Capture the cell that displays the provided text and extract its [X, Y] central coordinate. 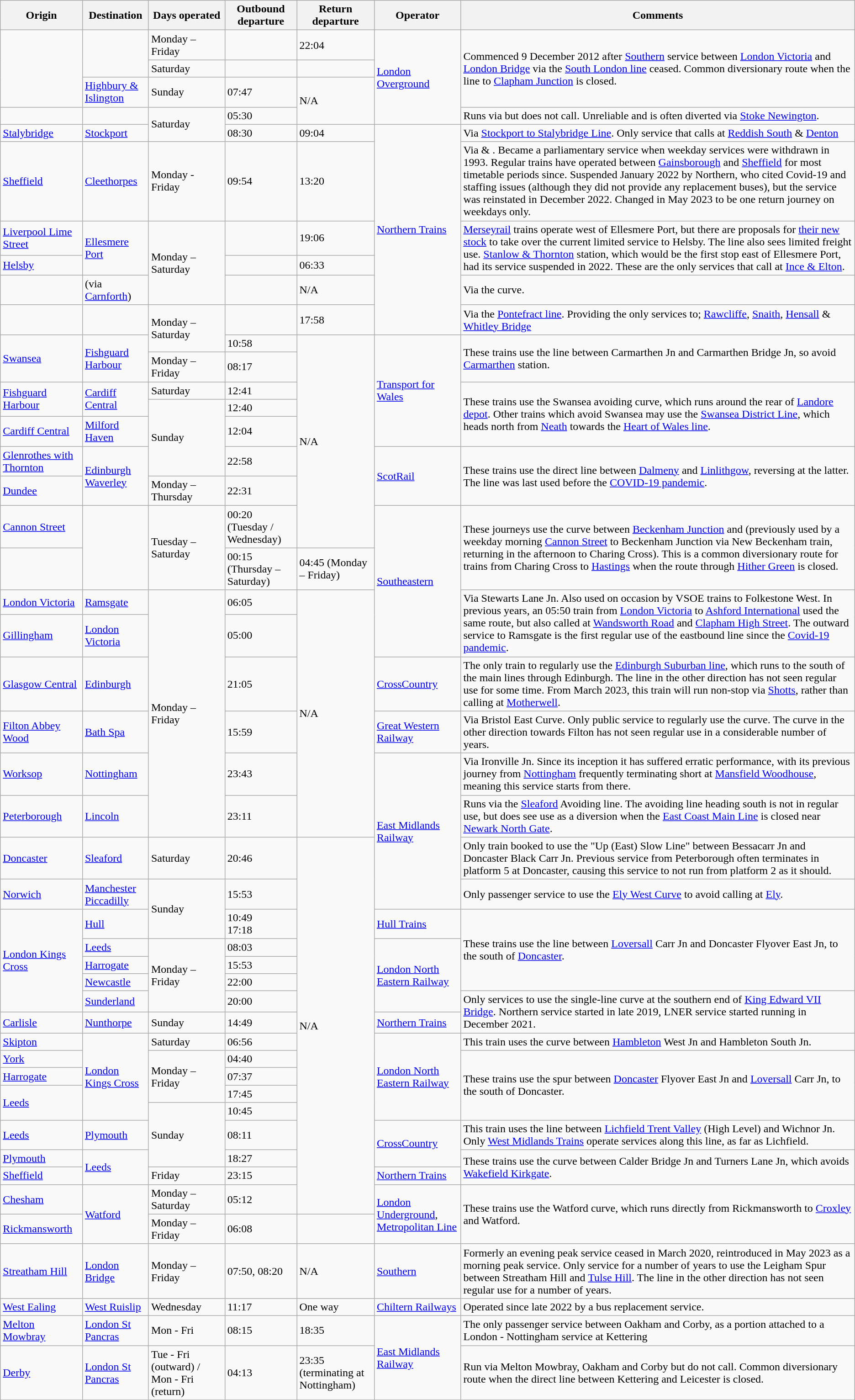
14:49 [261, 1023]
06:05 [261, 602]
Newcastle [115, 982]
Swansea [42, 358]
04:45 (Monday – Friday) [335, 569]
07:47 [261, 92]
23:35 (terminating at Nottingham) [335, 1373]
07:37 [261, 1077]
Edinburgh [115, 684]
Transport for Wales [417, 390]
These trains use the direct line between Dalmeny and Linlithgow, reversing at the latter. The line was last used before the COVID-19 pandemic. [658, 476]
Norwich [42, 894]
19:06 [335, 238]
23:11 [261, 816]
08:17 [261, 366]
11:17 [261, 1307]
York [42, 1059]
10:4917:18 [261, 924]
One way [335, 1307]
Filton Abbey Wood [42, 732]
Wednesday [186, 1307]
Friday [186, 1176]
These trains use the curve between Calder Bridge Jn and Turners Lane Jn, which avoids Wakefield Kirkgate. [658, 1167]
12:40 [261, 408]
08:30 [261, 133]
06:56 [261, 1042]
09:04 [335, 133]
13:20 [335, 181]
Glasgow Central [42, 684]
(via Carnforth) [115, 290]
Glenrothes with Thornton [42, 461]
15:59 [261, 732]
Via the curve. [658, 290]
Hull Trains [417, 924]
The only passenger service between Oakham and Corby, as a portion attached to a London - Nottingham service at Kettering [658, 1331]
Stockport [115, 133]
Sunderland [115, 1002]
Great Western Railway [417, 732]
Chiltern Railways [417, 1307]
Streatham Hill [42, 1271]
West Ealing [42, 1307]
Worksop [42, 774]
Helsby [42, 265]
Tue - Fri (outward) / Mon - Fri (return) [186, 1373]
Milford Haven [115, 431]
10:58 [261, 343]
06:33 [335, 265]
08:03 [261, 947]
Southern [417, 1271]
Monday - Friday [186, 181]
05:00 [261, 636]
12:41 [261, 391]
09:54 [261, 181]
Cannon Street [42, 527]
Run via Melton Mowbray, Oakham and Corby but do not call. Common diversionary route when the direct line between Kettering and Leicester is closed. [658, 1373]
Via the Pontefract line. Providing the only services to; Rawcliffe, Snaith, Hensall & Whitley Bridge [658, 320]
Watford [115, 1214]
07:50, 08:20 [261, 1271]
22:04 [335, 45]
Ramsgate [115, 602]
Days operated [186, 16]
Outbounddeparture [261, 16]
Peterborough [42, 816]
Bath Spa [115, 732]
Highbury & Islington [115, 92]
Destination [115, 16]
Operated since late 2022 by a bus replacement service. [658, 1307]
12:04 [261, 431]
Origin [42, 16]
00:20 (Tuesday / Wednesday) [261, 527]
These trains use the line between Loversall Carr Jn and Doncaster Flyover East Jn, to the south of Doncaster. [658, 949]
Dundee [42, 491]
Chesham [42, 1199]
17:45 [261, 1094]
Gillingham [42, 636]
Rickmansworth [42, 1229]
17:58 [335, 320]
London Underground, Metropolitan Line [417, 1214]
These trains use the line between Carmarthen Jn and Carmarthen Bridge Jn, so avoid Carmarthen station. [658, 358]
Lincoln [115, 816]
Edinburgh Waverley [115, 476]
23:15 [261, 1176]
Only passenger service to use the Ely West Curve to avoid calling at Ely. [658, 894]
Hull [115, 924]
London Bridge [115, 1271]
06:08 [261, 1229]
05:30 [261, 116]
Ellesmere Port [115, 248]
Derby [42, 1373]
18:27 [261, 1158]
Carlisle [42, 1023]
Sleaford [115, 858]
04:13 [261, 1373]
Monday – Thursday [186, 491]
West Ruislip [115, 1307]
08:15 [261, 1331]
Skipton [42, 1042]
Manchester Piccadilly [115, 894]
Melton Mowbray [42, 1331]
Nottingham [115, 774]
Comments [658, 16]
Runs via but does not call. Unreliable and is often diverted via Stoke Newington. [658, 116]
These trains use the spur between Doncaster Flyover East Jn and Loversall Carr Jn, to the south of Doncaster. [658, 1085]
Stalybridge [42, 133]
04:40 [261, 1059]
Mon - Fri [186, 1331]
22:31 [261, 491]
08:11 [261, 1135]
20:00 [261, 1002]
Nunthorpe [115, 1023]
Operator [417, 16]
This train uses the curve between Hambleton West Jn and Hambleton South Jn. [658, 1042]
Via Stockport to Stalybridge Line. Only service that calls at Reddish South & Denton [658, 133]
21:05 [261, 684]
10:45 [261, 1111]
22:00 [261, 982]
These trains use the Watford curve, which runs directly from Rickmansworth to Croxley and Watford. [658, 1214]
18:35 [335, 1331]
Liverpool Lime Street [42, 238]
20:46 [261, 858]
Cleethorpes [115, 181]
London Overground [417, 77]
Doncaster [42, 858]
Returndeparture [335, 16]
Tuesday – Saturday [186, 548]
00:15 (Thursday – Saturday) [261, 569]
05:12 [261, 1199]
23:43 [261, 774]
ScotRail [417, 476]
Monday –Friday [186, 1271]
22:58 [261, 461]
Southeastern [417, 581]
